Locate the cell with the specified text and output its [X, Y] center coordinate. 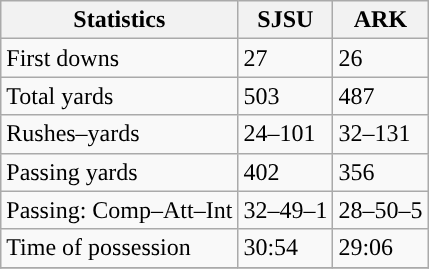
27 [286, 58]
26 [380, 58]
Passing yards [120, 172]
356 [380, 172]
402 [286, 172]
Statistics [120, 20]
29:06 [380, 248]
SJSU [286, 20]
32–49–1 [286, 210]
32–131 [380, 134]
30:54 [286, 248]
Total yards [120, 96]
28–50–5 [380, 210]
Time of possession [120, 248]
ARK [380, 20]
487 [380, 96]
503 [286, 96]
Rushes–yards [120, 134]
Passing: Comp–Att–Int [120, 210]
First downs [120, 58]
24–101 [286, 134]
